Provide the (x, y) coordinate of the cell's center where the given text is located.  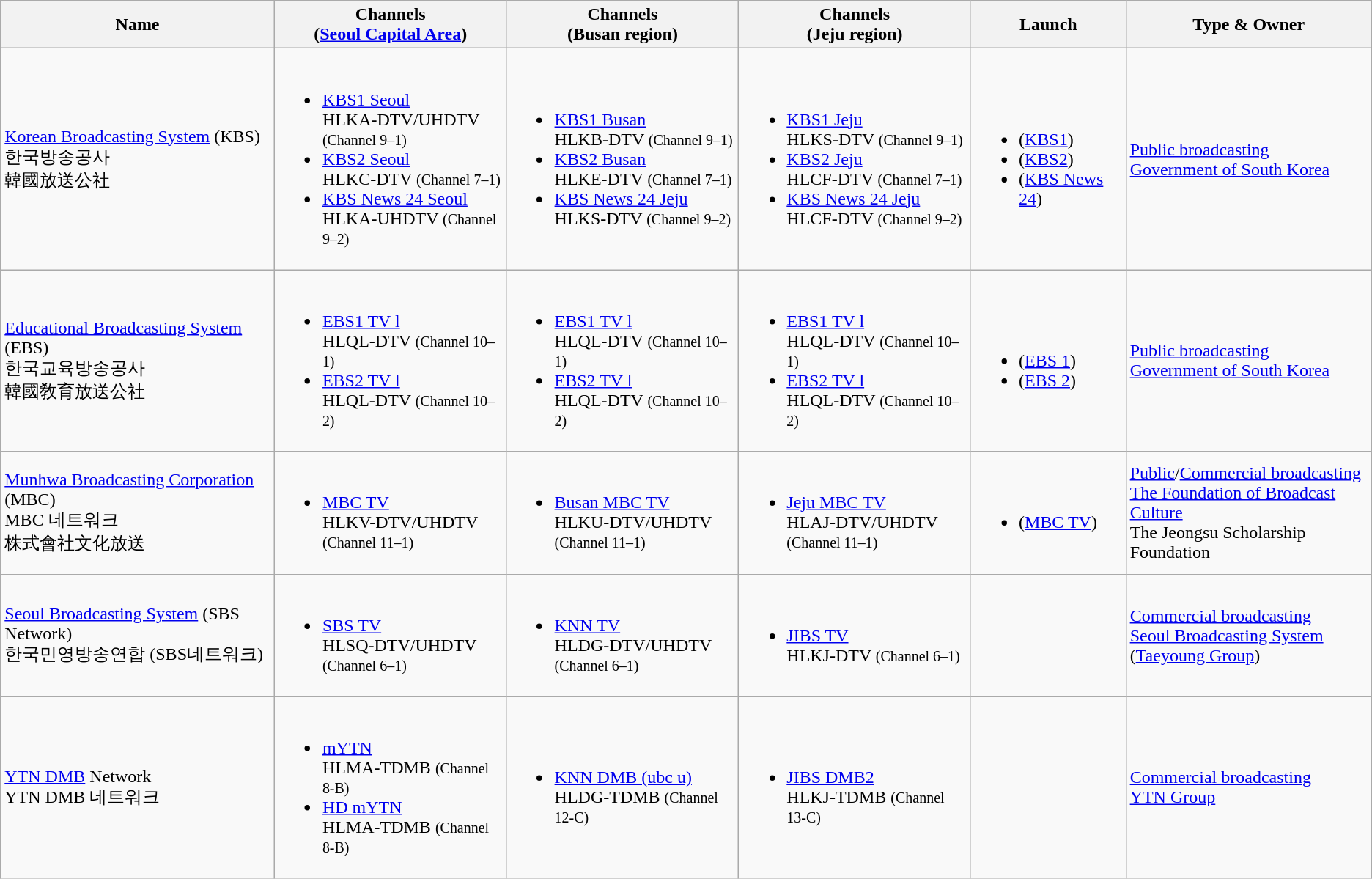
Munhwa Broadcasting Corporation (MBC)MBC 네트워크株式會社文化放送 (138, 513)
KBS1 SeoulHLKA-DTV/UHDTV (Channel 9–1)KBS2 SeoulHLKC-DTV (Channel 7–1)KBS News 24 SeoulHLKA-UHDTV (Channel 9–2) (390, 159)
Launch (1048, 25)
Public/Commercial broadcastingThe Foundation of Broadcast CultureThe Jeongsu Scholarship Foundation (1249, 513)
Educational Broadcasting System (EBS)한국교육방송공사韓國敎育放送公社 (138, 361)
Type & Owner (1249, 25)
Name (138, 25)
JIBS DMB2HLKJ-TDMB (Channel 13-C) (855, 787)
Busan MBC TVHLKU-DTV/UHDTV (Channel 11–1) (623, 513)
Korean Broadcasting System (KBS)한국방송공사韓國放送公社 (138, 159)
KNN TVHLDG-DTV/UHDTV (Channel 6–1) (623, 635)
SBS TVHLSQ-DTV/UHDTV (Channel 6–1) (390, 635)
Seoul Broadcasting System (SBS Network)한국민영방송연합 (SBS네트워크) (138, 635)
KBS1 JejuHLKS-DTV (Channel 9–1)KBS2 JejuHLCF-DTV (Channel 7–1)KBS News 24 JejuHLCF-DTV (Channel 9–2) (855, 159)
(MBC TV) (1048, 513)
MBC TVHLKV-DTV/UHDTV (Channel 11–1) (390, 513)
Channels(Seoul Capital Area) (390, 25)
mYTNHLMA-TDMB (Channel 8-B)HD mYTNHLMA-TDMB (Channel 8-B) (390, 787)
Jeju MBC TVHLAJ-DTV/UHDTV (Channel 11–1) (855, 513)
JIBS TVHLKJ-DTV (Channel 6–1) (855, 635)
Channels(Jeju region) (855, 25)
YTN DMB NetworkYTN DMB 네트워크 (138, 787)
Channels(Busan region) (623, 25)
Commercial broadcastingYTN Group (1249, 787)
KBS1 BusanHLKB-DTV (Channel 9–1)KBS2 BusanHLKE-DTV (Channel 7–1)KBS News 24 JejuHLKS-DTV (Channel 9–2) (623, 159)
KNN DMB (ubc u)HLDG-TDMB (Channel 12-C) (623, 787)
(KBS1) (KBS2) (KBS News 24) (1048, 159)
Commercial broadcastingSeoul Broadcasting System(Taeyoung Group) (1249, 635)
(EBS 1) (EBS 2) (1048, 361)
